Extract the [X, Y] coordinate from the center of the cell holding the provided text.  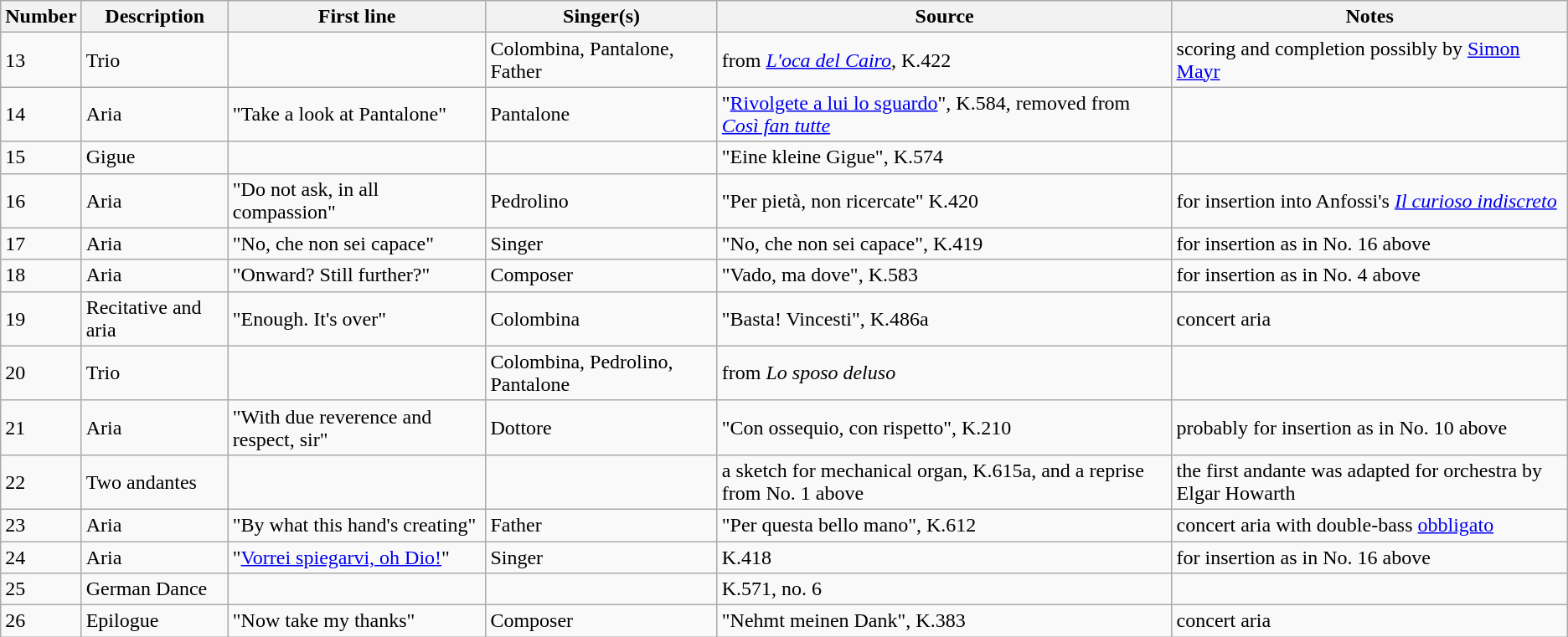
"Nehmt meinen Dank", K.383 [945, 621]
Pedrolino [601, 201]
15 [41, 157]
"Per pietà, non ricercate" K.420 [945, 201]
Colombina, Pantalone, Father [601, 60]
"By what this hand's creating" [357, 525]
"Vorrei spiegarvi, oh Dio!" [357, 557]
probably for insertion as in No. 10 above [1369, 427]
Description [154, 17]
for insertion as in No. 4 above [1369, 275]
concert aria with double-bass obbligato [1369, 525]
19 [41, 318]
from Lo sposo deluso [945, 373]
"Con ossequio, con rispetto", K.210 [945, 427]
Epilogue [154, 621]
from L'oca del Cairo, K.422 [945, 60]
13 [41, 60]
"Vado, ma dove", K.583 [945, 275]
First line [357, 17]
Two andantes [154, 482]
K.571, no. 6 [945, 589]
24 [41, 557]
German Dance [154, 589]
"No, che non sei capace", K.419 [945, 244]
Dottore [601, 427]
"With due reverence and respect, sir" [357, 427]
"Onward? Still further?" [357, 275]
20 [41, 373]
Gigue [154, 157]
Recitative and aria [154, 318]
Pantalone [601, 114]
for insertion into Anfossi's Il curioso indiscreto [1369, 201]
Source [945, 17]
18 [41, 275]
scoring and completion possibly by Simon Mayr [1369, 60]
the first andante was adapted for orchestra by Elgar Howarth [1369, 482]
"No, che non sei capace" [357, 244]
Colombina [601, 318]
"Basta! Vincesti", K.486a [945, 318]
K.418 [945, 557]
"Rivolgete a lui lo sguardo", K.584, removed from Così fan tutte [945, 114]
23 [41, 525]
"Enough. It's over" [357, 318]
Notes [1369, 17]
21 [41, 427]
16 [41, 201]
14 [41, 114]
"Per questa bello mano", K.612 [945, 525]
"Now take my thanks" [357, 621]
Number [41, 17]
"Do not ask, in all compassion" [357, 201]
a sketch for mechanical organ, K.615a, and a reprise from No. 1 above [945, 482]
"Take a look at Pantalone" [357, 114]
"Eine kleine Gigue", K.574 [945, 157]
17 [41, 244]
Colombina, Pedrolino, Pantalone [601, 373]
Father [601, 525]
Singer(s) [601, 17]
25 [41, 589]
22 [41, 482]
26 [41, 621]
